Output the (x, y) coordinate of the center of the cell containing the given text.  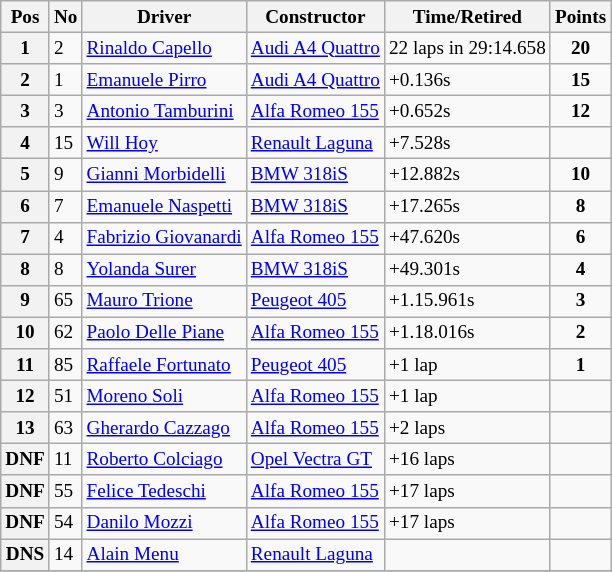
Driver (164, 17)
DNS (26, 554)
Opel Vectra GT (315, 460)
+7.528s (467, 143)
Moreno Soli (164, 396)
Raffaele Fortunato (164, 365)
+16 laps (467, 460)
Rinaldo Capello (164, 48)
Points (580, 17)
Roberto Colciago (164, 460)
85 (66, 365)
Antonio Tamburini (164, 111)
+49.301s (467, 270)
Time/Retired (467, 17)
65 (66, 301)
Emanuele Naspetti (164, 206)
Danilo Mozzi (164, 523)
Alain Menu (164, 554)
Mauro Trione (164, 301)
+12.882s (467, 175)
Pos (26, 17)
+0.652s (467, 111)
Will Hoy (164, 143)
62 (66, 333)
54 (66, 523)
55 (66, 491)
Fabrizio Giovanardi (164, 238)
51 (66, 396)
20 (580, 48)
+1.18.016s (467, 333)
Felice Tedeschi (164, 491)
Paolo Delle Piane (164, 333)
Gherardo Cazzago (164, 428)
No (66, 17)
63 (66, 428)
Gianni Morbidelli (164, 175)
14 (66, 554)
+2 laps (467, 428)
Constructor (315, 17)
+0.136s (467, 80)
+1.15.961s (467, 301)
Yolanda Surer (164, 270)
+47.620s (467, 238)
5 (26, 175)
Emanuele Pirro (164, 80)
13 (26, 428)
+17.265s (467, 206)
22 laps in 29:14.658 (467, 48)
